From the cell containing the given text, extract its center point as (X, Y) coordinate. 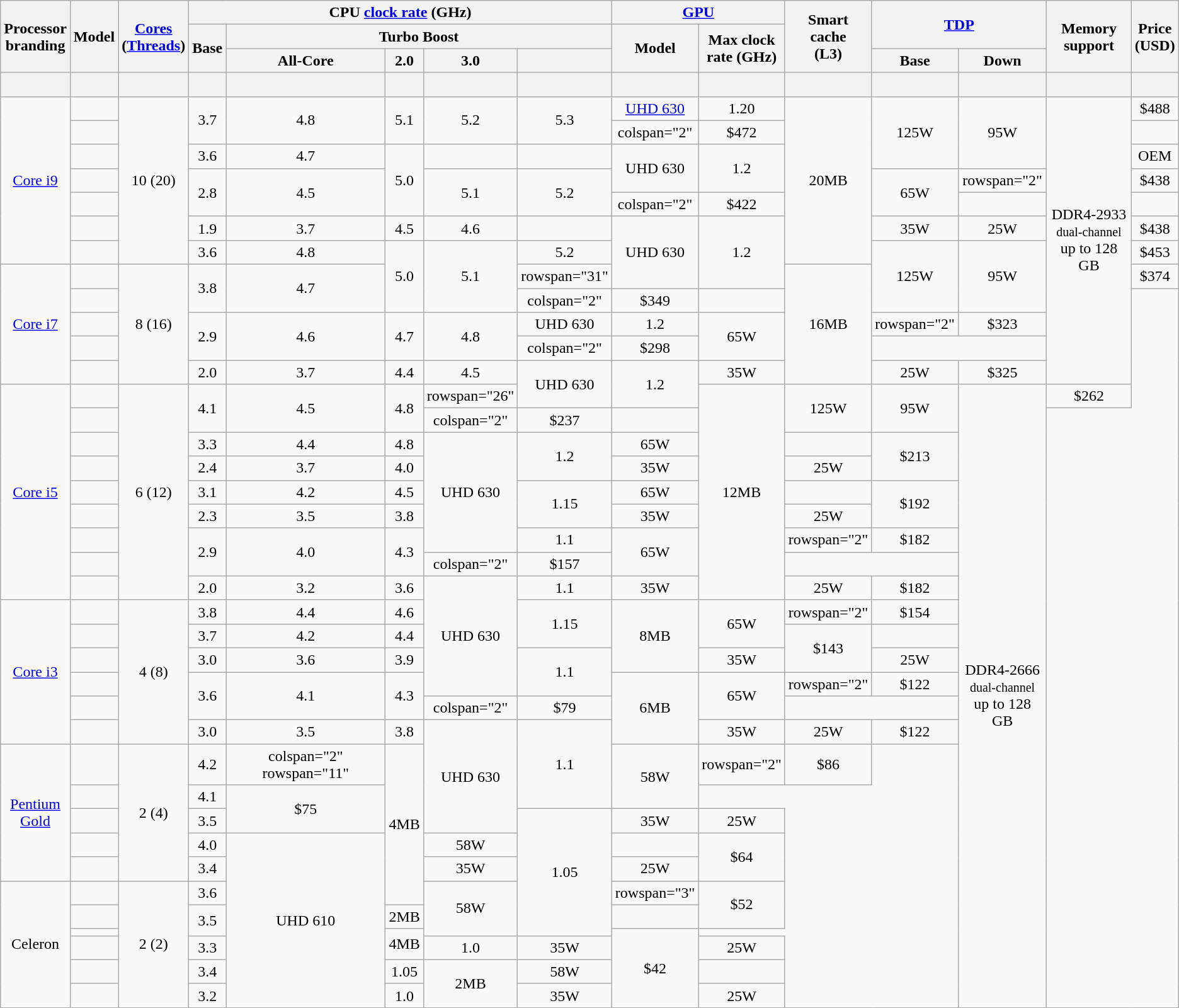
GPU (698, 13)
All-Core (306, 60)
DDR4-2666 dual-channelup to 128 GB (1002, 696)
Down (1002, 60)
1.9 (208, 228)
$488 (1155, 108)
CPU clock rate (GHz) (401, 13)
Core i7 (35, 324)
$75 (306, 809)
$154 (915, 612)
UHD 610 (306, 920)
$64 (742, 857)
DDR4-2933 dual-channel up to 128 GB (1089, 241)
OEM (1155, 156)
8 (16) (154, 324)
$237 (565, 420)
$374 (1155, 276)
5.3 (565, 120)
1.20 (742, 108)
Memorysupport (1089, 37)
$143 (828, 648)
$42 (655, 968)
Core i9 (35, 180)
3.1 (208, 492)
20MB (828, 180)
2.4 (208, 468)
$422 (742, 204)
2.8 (208, 192)
$453 (1155, 252)
2 (4) (154, 813)
$472 (742, 132)
16MB (828, 324)
$192 (915, 504)
Processorbranding (35, 37)
Celeron (35, 944)
$52 (742, 905)
4 (8) (154, 672)
2 (2) (154, 944)
$323 (1002, 324)
6MB (655, 707)
$325 (1002, 372)
Max clock rate (GHz) (742, 49)
6 (12) (154, 493)
3.9 (404, 660)
12MB (742, 493)
$79 (565, 708)
Turbo Boost (419, 37)
colspan="2" rowspan="11" (306, 765)
$349 (655, 301)
$86 (828, 765)
Pentium Gold (35, 813)
$157 (565, 564)
2.3 (208, 516)
8MB (655, 636)
$262 (1089, 396)
10 (20) (154, 180)
Smart cache (L3) (828, 37)
rowspan="3" (655, 893)
TDP (959, 25)
$298 (655, 348)
$213 (915, 456)
Cores (Threads) (154, 37)
rowspan="26" (470, 396)
Price(USD) (1155, 37)
Core i5 (35, 493)
rowspan="31" (565, 276)
Core i3 (35, 672)
